Search for the cell housing the specified text and yield its [x, y] center coordinate. 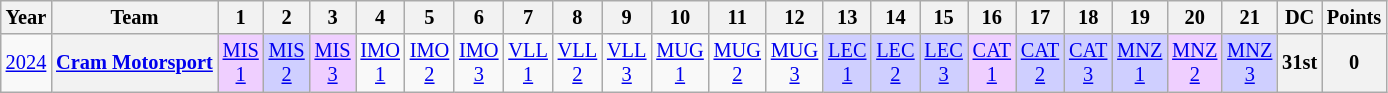
19 [1140, 17]
5 [430, 17]
MNZ2 [1194, 63]
IMO2 [430, 63]
2 [287, 17]
VLL3 [626, 63]
6 [478, 17]
CAT3 [1088, 63]
VLL1 [528, 63]
MNZ3 [1250, 63]
MUG2 [738, 63]
LEC2 [895, 63]
14 [895, 17]
7 [528, 17]
21 [1250, 17]
15 [944, 17]
3 [333, 17]
CAT1 [992, 63]
4 [380, 17]
LEC3 [944, 63]
16 [992, 17]
Points [1354, 17]
CAT2 [1040, 63]
IMO1 [380, 63]
20 [1194, 17]
MUG3 [794, 63]
0 [1354, 63]
11 [738, 17]
MIS1 [241, 63]
MNZ1 [1140, 63]
9 [626, 17]
13 [847, 17]
Cram Motorsport [134, 63]
12 [794, 17]
VLL2 [578, 63]
10 [680, 17]
MIS3 [333, 63]
MIS2 [287, 63]
DC [1300, 17]
IMO3 [478, 63]
1 [241, 17]
17 [1040, 17]
Team [134, 17]
LEC1 [847, 63]
31st [1300, 63]
2024 [26, 63]
Year [26, 17]
8 [578, 17]
MUG1 [680, 63]
18 [1088, 17]
